Pinpoint the cell where the given text exists, returning its (x, y) midpoint coordinate. 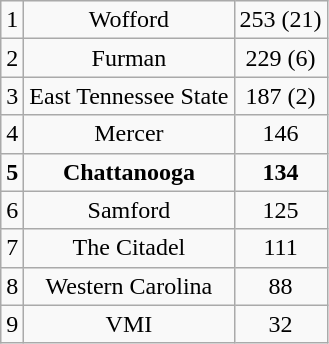
6 (12, 210)
1 (12, 20)
253 (21) (280, 20)
9 (12, 324)
3 (12, 96)
7 (12, 248)
229 (6) (280, 58)
32 (280, 324)
2 (12, 58)
The Citadel (129, 248)
Furman (129, 58)
88 (280, 286)
Mercer (129, 134)
187 (2) (280, 96)
4 (12, 134)
8 (12, 286)
146 (280, 134)
Wofford (129, 20)
125 (280, 210)
5 (12, 172)
Chattanooga (129, 172)
VMI (129, 324)
Western Carolina (129, 286)
134 (280, 172)
111 (280, 248)
Samford (129, 210)
East Tennessee State (129, 96)
